Return the (x, y) coordinate for the center point of the cell that contains the specified text.  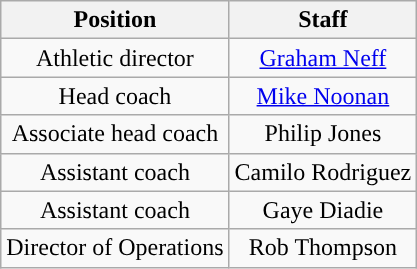
Director of Operations (115, 248)
Position (115, 20)
Mike Noonan (323, 96)
Head coach (115, 96)
Rob Thompson (323, 248)
Philip Jones (323, 134)
Gaye Diadie (323, 210)
Staff (323, 20)
Graham Neff (323, 58)
Associate head coach (115, 134)
Camilo Rodriguez (323, 172)
Athletic director (115, 58)
